Identify which cell holds the provided text, then report its (x, y) central coordinate. 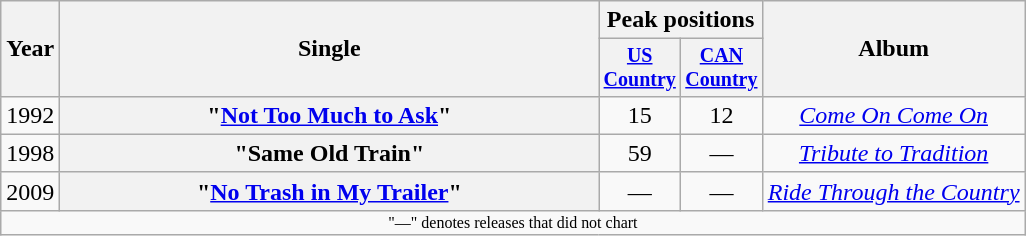
Tribute to Tradition (894, 153)
15 (640, 115)
12 (722, 115)
Come On Come On (894, 115)
Album (894, 49)
59 (640, 153)
"Not Too Much to Ask" (330, 115)
"—" denotes releases that did not chart (513, 222)
CAN Country (722, 68)
Single (330, 49)
"Same Old Train" (330, 153)
Peak positions (680, 20)
"No Trash in My Trailer" (330, 191)
Year (30, 49)
Ride Through the Country (894, 191)
1998 (30, 153)
2009 (30, 191)
1992 (30, 115)
US Country (640, 68)
